Pinpoint the cell where the given text exists, returning its (x, y) midpoint coordinate. 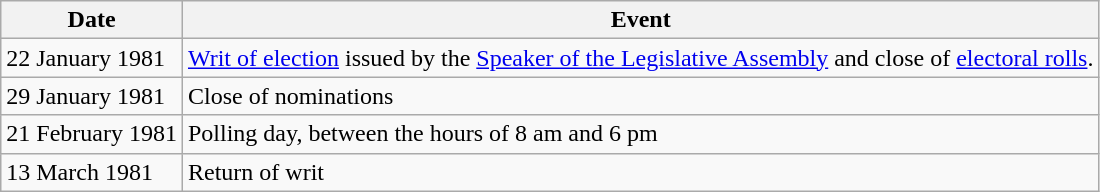
Date (92, 20)
Writ of election issued by the Speaker of the Legislative Assembly and close of electoral rolls. (640, 58)
Event (640, 20)
29 January 1981 (92, 96)
21 February 1981 (92, 134)
13 March 1981 (92, 172)
22 January 1981 (92, 58)
Polling day, between the hours of 8 am and 6 pm (640, 134)
Close of nominations (640, 96)
Return of writ (640, 172)
